Capture the cell that displays the provided text and extract its [X, Y] central coordinate. 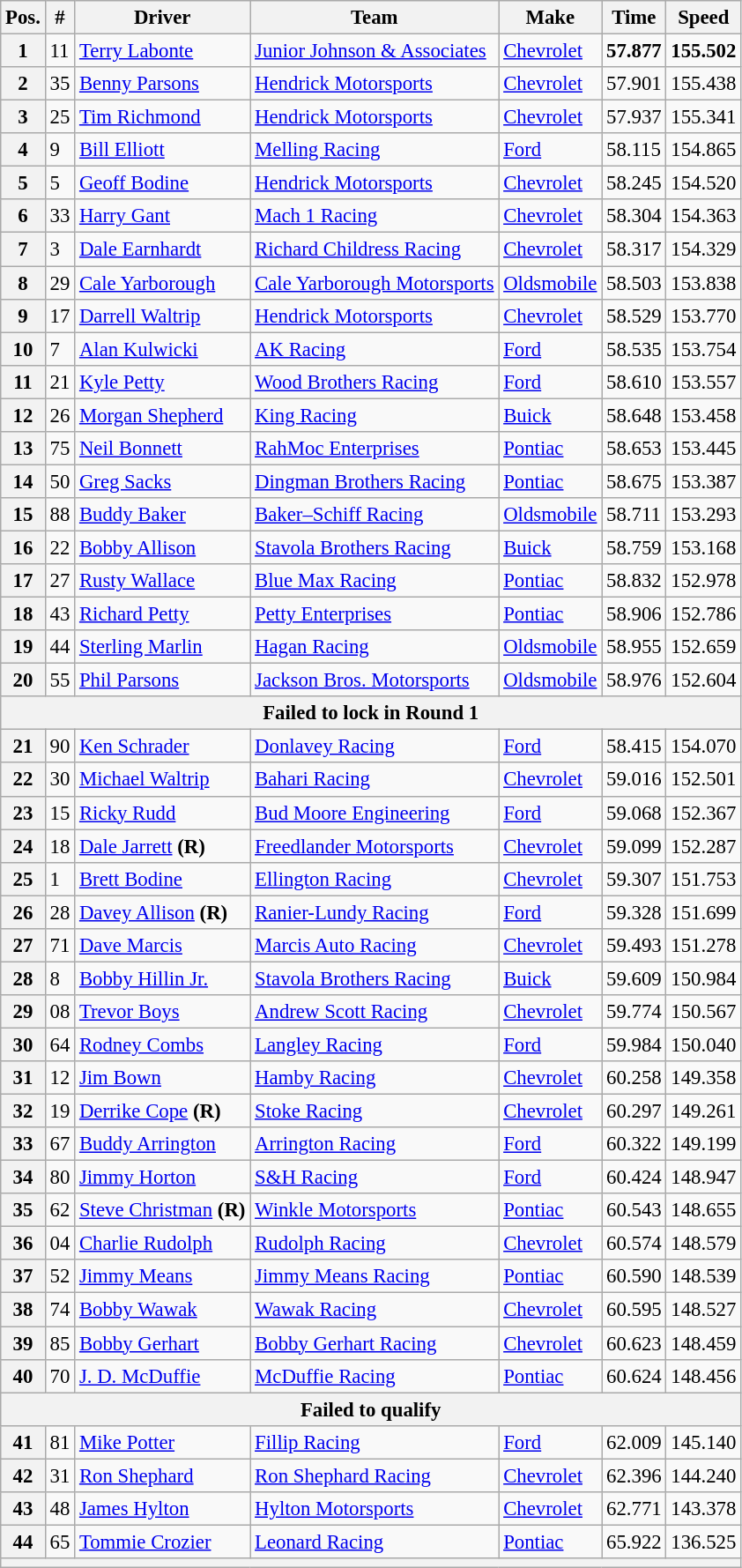
55 [60, 680]
58.245 [634, 183]
153.168 [703, 547]
Tim Richmond [162, 117]
67 [60, 1144]
Richard Petty [162, 614]
Bahari Racing [375, 780]
Jim Bown [162, 1078]
152.978 [703, 581]
38 [23, 1310]
Winkle Motorsports [375, 1210]
153.387 [703, 481]
60.590 [634, 1277]
Ricky Rudd [162, 813]
Junior Johnson & Associates [375, 51]
60.322 [634, 1144]
14 [23, 481]
36 [23, 1244]
23 [23, 813]
75 [60, 449]
153.754 [703, 349]
AK Racing [375, 349]
32 [23, 1111]
20 [23, 680]
Richard Childress Racing [375, 249]
40 [23, 1376]
41 [23, 1442]
60.424 [634, 1178]
59.328 [634, 912]
149.358 [703, 1078]
Ellington Racing [375, 879]
RahMoc Enterprises [375, 449]
154.865 [703, 150]
Phil Parsons [162, 680]
155.502 [703, 51]
148.539 [703, 1277]
Donlavey Racing [375, 747]
88 [60, 515]
Dingman Brothers Racing [375, 481]
6 [23, 216]
57.877 [634, 51]
59.493 [634, 946]
152.287 [703, 846]
153.770 [703, 316]
148.655 [703, 1210]
149.199 [703, 1144]
Geoff Bodine [162, 183]
151.278 [703, 946]
150.567 [703, 1012]
62.771 [634, 1509]
64 [60, 1044]
McDuffie Racing [375, 1376]
58.610 [634, 382]
57.937 [634, 117]
60.297 [634, 1111]
80 [60, 1178]
154.070 [703, 747]
62.009 [634, 1442]
58.415 [634, 747]
Rodney Combs [162, 1044]
58.675 [634, 481]
34 [23, 1178]
Team [375, 18]
59.068 [634, 813]
Michael Waltrip [162, 780]
60.543 [634, 1210]
Greg Sacks [162, 481]
58.759 [634, 547]
Buddy Baker [162, 515]
154.363 [703, 216]
48 [60, 1509]
59.984 [634, 1044]
Kyle Petty [162, 382]
16 [23, 547]
24 [23, 846]
58.535 [634, 349]
81 [60, 1442]
Jimmy Horton [162, 1178]
Wawak Racing [375, 1310]
62.396 [634, 1475]
Buddy Arrington [162, 1144]
65.922 [634, 1542]
Harry Gant [162, 216]
Time [634, 18]
Speed [703, 18]
Dale Jarrett (R) [162, 846]
Alan Kulwicki [162, 349]
60.595 [634, 1310]
58.976 [634, 680]
2 [23, 84]
Benny Parsons [162, 84]
58.317 [634, 249]
Brett Bodine [162, 879]
71 [60, 946]
62 [60, 1210]
150.984 [703, 978]
Derrike Cope (R) [162, 1111]
Rusty Wallace [162, 581]
Jackson Bros. Motorsports [375, 680]
Trevor Boys [162, 1012]
90 [60, 747]
Freedlander Motorsports [375, 846]
Cale Yarborough [162, 283]
Ken Schrader [162, 747]
Cale Yarborough Motorsports [375, 283]
Fillip Racing [375, 1442]
74 [60, 1310]
154.329 [703, 249]
144.240 [703, 1475]
Blue Max Racing [375, 581]
4 [23, 150]
65 [60, 1542]
152.367 [703, 813]
39 [23, 1343]
Driver [162, 18]
149.261 [703, 1111]
Baker–Schiff Racing [375, 515]
Pos. [23, 18]
42 [23, 1475]
151.753 [703, 879]
58.304 [634, 216]
Ron Shephard Racing [375, 1475]
37 [23, 1277]
58.906 [634, 614]
154.520 [703, 183]
Mike Potter [162, 1442]
52 [60, 1277]
58.832 [634, 581]
150.040 [703, 1044]
Terry Labonte [162, 51]
Bobby Hillin Jr. [162, 978]
59.609 [634, 978]
Bobby Gerhart Racing [375, 1343]
J. D. McDuffie [162, 1376]
Melling Racing [375, 150]
Jimmy Means Racing [375, 1277]
Charlie Rudolph [162, 1244]
Wood Brothers Racing [375, 382]
Marcis Auto Racing [375, 946]
148.527 [703, 1310]
58.503 [634, 283]
04 [60, 1244]
Jimmy Means [162, 1277]
143.378 [703, 1509]
Failed to qualify [371, 1409]
50 [60, 481]
148.459 [703, 1343]
Make [550, 18]
155.341 [703, 117]
13 [23, 449]
Petty Enterprises [375, 614]
60.624 [634, 1376]
58.115 [634, 150]
152.501 [703, 780]
60.574 [634, 1244]
58.529 [634, 316]
57.901 [634, 84]
Sterling Marlin [162, 647]
Bobby Allison [162, 547]
85 [60, 1343]
10 [23, 349]
Ron Shephard [162, 1475]
Ranier-Lundy Racing [375, 912]
Dale Earnhardt [162, 249]
58.955 [634, 647]
Rudolph Racing [375, 1244]
James Hylton [162, 1509]
Hagan Racing [375, 647]
08 [60, 1012]
152.604 [703, 680]
Bobby Gerhart [162, 1343]
153.557 [703, 382]
Steve Christman (R) [162, 1210]
Andrew Scott Racing [375, 1012]
S&H Racing [375, 1178]
59.016 [634, 780]
58.653 [634, 449]
59.099 [634, 846]
Tommie Crozier [162, 1542]
136.525 [703, 1542]
Hylton Motorsports [375, 1509]
152.786 [703, 614]
155.438 [703, 84]
145.140 [703, 1442]
70 [60, 1376]
153.838 [703, 283]
153.458 [703, 415]
Failed to lock in Round 1 [371, 713]
# [60, 18]
King Racing [375, 415]
151.699 [703, 912]
60.258 [634, 1078]
Bud Moore Engineering [375, 813]
148.947 [703, 1178]
Arrington Racing [375, 1144]
153.445 [703, 449]
Langley Racing [375, 1044]
Bobby Wawak [162, 1310]
148.456 [703, 1376]
Leonard Racing [375, 1542]
58.711 [634, 515]
59.774 [634, 1012]
60.623 [634, 1343]
152.659 [703, 647]
Hamby Racing [375, 1078]
Darrell Waltrip [162, 316]
148.579 [703, 1244]
Bill Elliott [162, 150]
Morgan Shepherd [162, 415]
59.307 [634, 879]
Dave Marcis [162, 946]
Mach 1 Racing [375, 216]
Stoke Racing [375, 1111]
Davey Allison (R) [162, 912]
Neil Bonnett [162, 449]
153.293 [703, 515]
58.648 [634, 415]
